Provide the (x, y) coordinate of the cell's center where the given text is located.  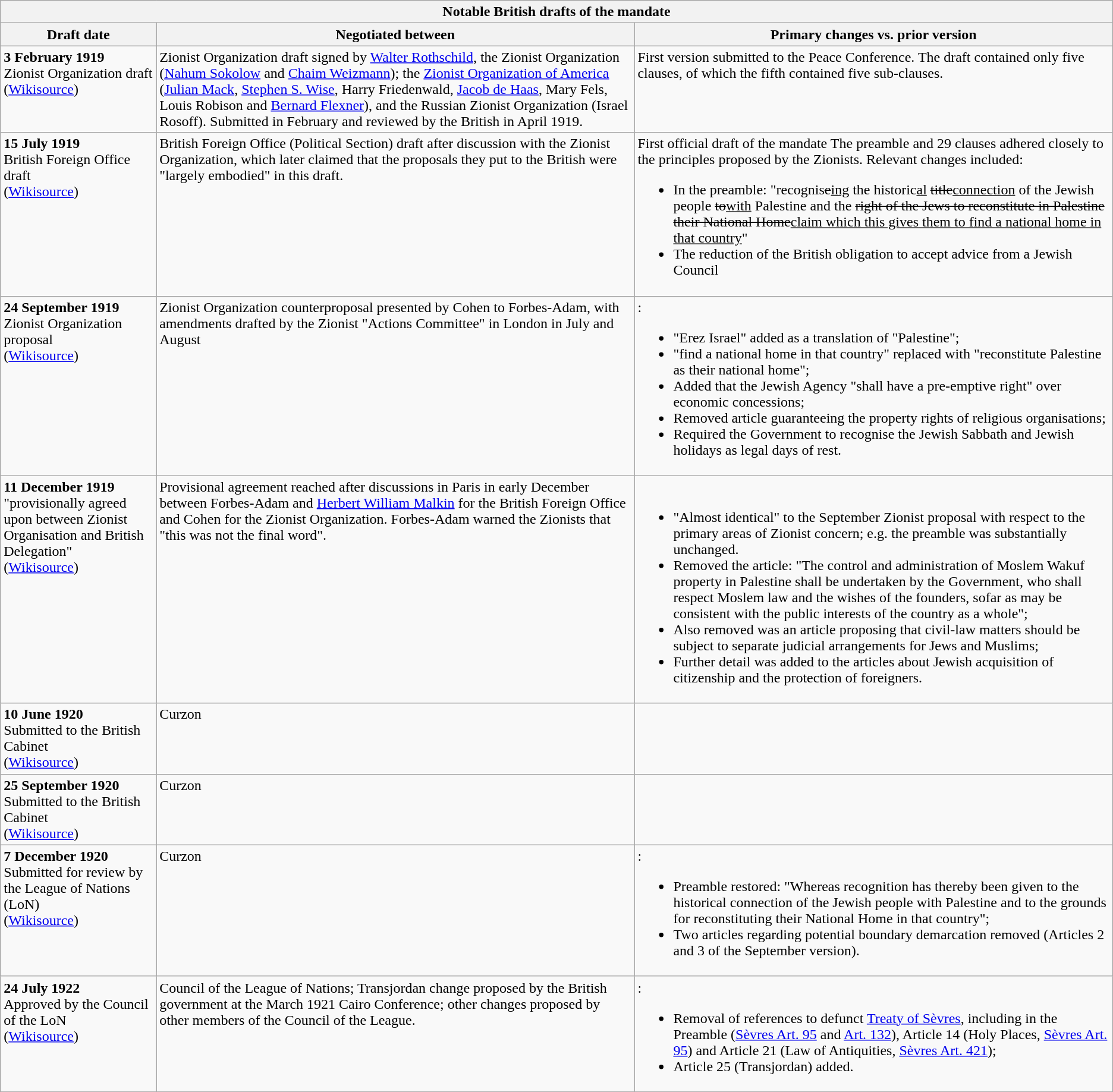
7 December 1920Submitted for review by the League of Nations (LoN)(Wikisource) (78, 911)
Primary changes vs. prior version (873, 34)
24 July 1922Approved by the Council of the LoN(Wikisource) (78, 1034)
3 February 1919Zionist Organization draft(Wikisource) (78, 89)
Draft date (78, 34)
First version submitted to the Peace Conference. The draft contained only five clauses, of which the fifth contained five sub-clauses. (873, 89)
11 December 1919"provisionally agreed upon between Zionist Organisation and British Delegation"(Wikisource) (78, 590)
Negotiated between (395, 34)
24 September 1919 Zionist Organization proposal (Wikisource) (78, 386)
25 September 1920Submitted to the British Cabinet(Wikisource) (78, 810)
10 June 1920Submitted to the British Cabinet(Wikisource) (78, 738)
Notable British drafts of the mandate (556, 12)
15 July 1919 British Foreign Office draft(Wikisource) (78, 214)
